Pinpoint the cell where the given text exists, returning its (X, Y) midpoint coordinate. 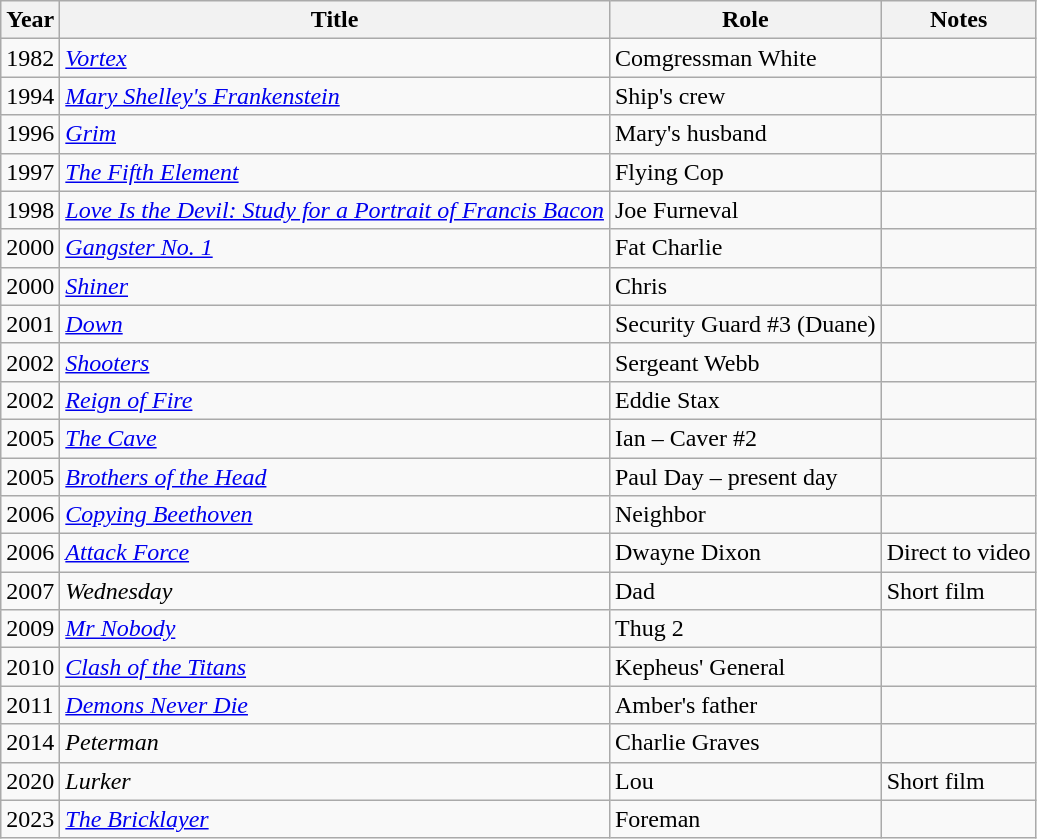
Mary Shelley's Frankenstein (335, 96)
1997 (30, 172)
2011 (30, 705)
Dad (745, 591)
Foreman (745, 819)
Flying Cop (745, 172)
Wednesday (335, 591)
Joe Furneval (745, 210)
2014 (30, 743)
Eddie Stax (745, 400)
Neighbor (745, 515)
Demons Never Die (335, 705)
Vortex (335, 58)
Direct to video (958, 553)
Lou (745, 781)
Brothers of the Head (335, 477)
Notes (958, 20)
Reign of Fire (335, 400)
Role (745, 20)
Mary's husband (745, 134)
1994 (30, 96)
Charlie Graves (745, 743)
Grim (335, 134)
Lurker (335, 781)
Year (30, 20)
Thug 2 (745, 629)
Comgressman White (745, 58)
Title (335, 20)
Security Guard #3 (Duane) (745, 324)
2020 (30, 781)
Ian – Caver #2 (745, 438)
Shooters (335, 362)
1982 (30, 58)
Paul Day – present day (745, 477)
1998 (30, 210)
2023 (30, 819)
2010 (30, 667)
Peterman (335, 743)
Dwayne Dixon (745, 553)
Chris (745, 286)
1996 (30, 134)
2007 (30, 591)
Love Is the Devil: Study for a Portrait of Francis Bacon (335, 210)
Down (335, 324)
The Fifth Element (335, 172)
Clash of the Titans (335, 667)
2001 (30, 324)
Amber's father (745, 705)
Shiner (335, 286)
The Cave (335, 438)
Gangster No. 1 (335, 248)
Mr Nobody (335, 629)
Attack Force (335, 553)
Copying Beethoven (335, 515)
2009 (30, 629)
Kepheus' General (745, 667)
Sergeant Webb (745, 362)
Ship's crew (745, 96)
Fat Charlie (745, 248)
The Bricklayer (335, 819)
